Search for the cell housing the specified text and yield its (x, y) center coordinate. 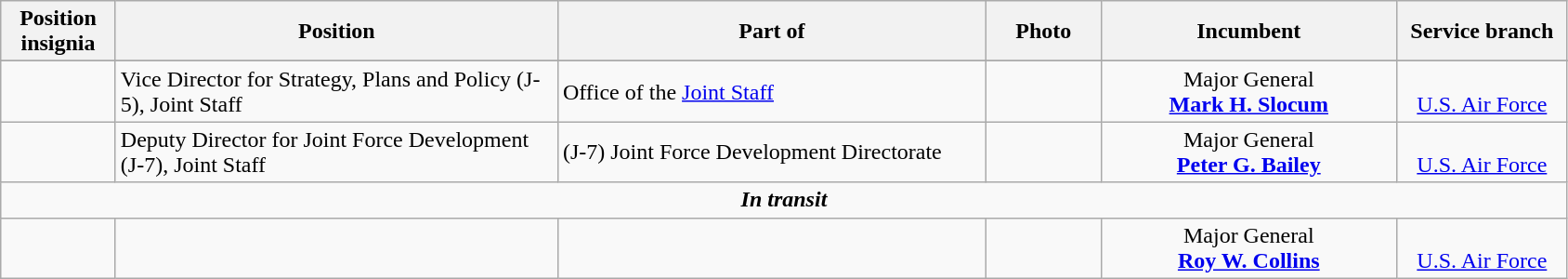
Service branch (1483, 32)
Major GeneralPeter G. Bailey (1248, 153)
Photo (1043, 32)
Position insignia (59, 32)
Vice Director for Strategy, Plans and Policy (J-5), Joint Staff (336, 91)
Office of the Joint Staff (771, 91)
In transit (784, 200)
Part of (771, 32)
Position (336, 32)
(J-7) Joint Force Development Directorate (771, 153)
Deputy Director for Joint Force Development (J-7), Joint Staff (336, 153)
Major GeneralRoy W. Collins (1248, 247)
Incumbent (1248, 32)
Major GeneralMark H. Slocum (1248, 91)
